Find where the given text appears and provide that cell's center as [X, Y] coordinate. 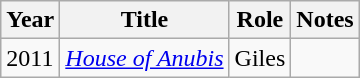
2011 [30, 58]
Title [144, 20]
Year [30, 20]
Notes [325, 20]
Role [260, 20]
House of Anubis [144, 58]
Giles [260, 58]
